Return (X, Y) of the center of cell containing provided text 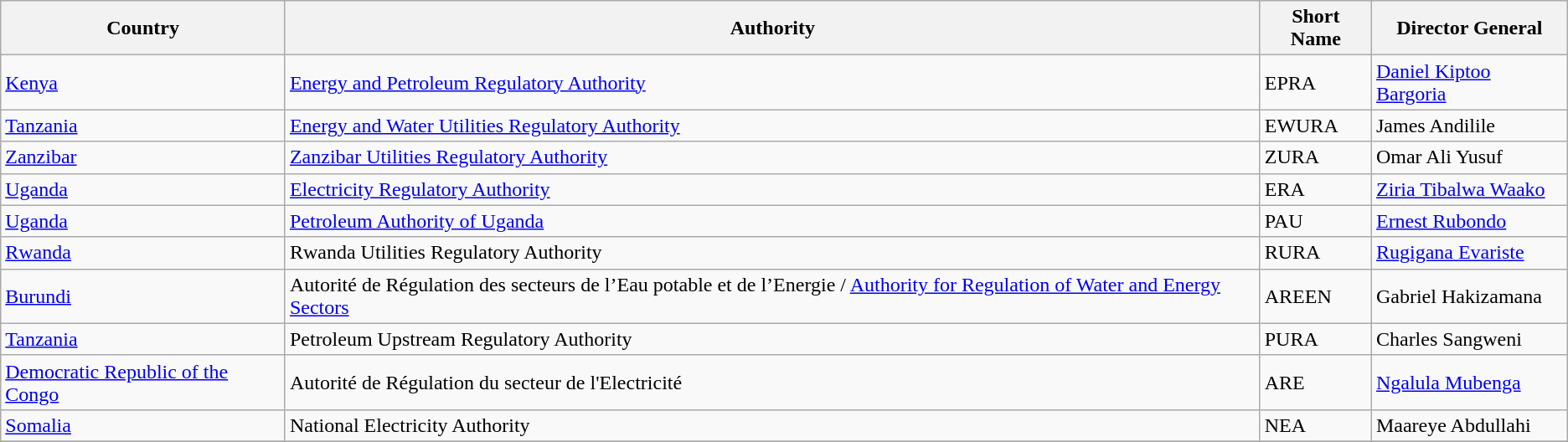
PAU (1315, 221)
Maareye Abdullahi (1469, 425)
ZURA (1315, 157)
Director General (1469, 28)
Autorité de Régulation des secteurs de l’Eau potable et de l’Energie / Authority for Regulation of Water and Energy Sectors (772, 296)
EPRA (1315, 82)
Kenya (143, 82)
RURA (1315, 253)
National Electricity Authority (772, 425)
Charles Sangweni (1469, 339)
Autorité de Régulation du secteur de l'Electricité (772, 382)
Democratic Republic of the Congo (143, 382)
ARE (1315, 382)
Omar Ali Yusuf (1469, 157)
Country (143, 28)
ERA (1315, 189)
Authority (772, 28)
Rwanda Utilities Regulatory Authority (772, 253)
Petroleum Upstream Regulatory Authority (772, 339)
James Andilile (1469, 126)
Energy and Petroleum Regulatory Authority (772, 82)
Energy and Water Utilities Regulatory Authority (772, 126)
Ngalula Mubenga (1469, 382)
EWURA (1315, 126)
Daniel Kiptoo Bargoria (1469, 82)
Short Name (1315, 28)
Electricity Regulatory Authority (772, 189)
Ziria Tibalwa Waako (1469, 189)
Zanzibar Utilities Regulatory Authority (772, 157)
Rwanda (143, 253)
Petroleum Authority of Uganda (772, 221)
Gabriel Hakizamana (1469, 296)
AREEN (1315, 296)
Somalia (143, 425)
Burundi (143, 296)
NEA (1315, 425)
Ernest Rubondo (1469, 221)
PURA (1315, 339)
Zanzibar (143, 157)
Rugigana Evariste (1469, 253)
